Detect which cell encompasses the target text, then output its (X, Y) center coordinate. 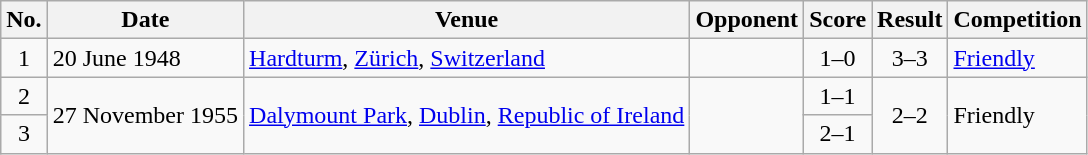
Date (145, 20)
3 (24, 134)
20 June 1948 (145, 58)
2 (24, 96)
Competition (1018, 20)
Dalymount Park, Dublin, Republic of Ireland (467, 115)
1–0 (838, 58)
Opponent (747, 20)
Score (838, 20)
Venue (467, 20)
Hardturm, Zürich, Switzerland (467, 58)
2–2 (910, 115)
2–1 (838, 134)
No. (24, 20)
27 November 1955 (145, 115)
3–3 (910, 58)
1 (24, 58)
1–1 (838, 96)
Result (910, 20)
